Pinpoint the cell where the given text exists, returning its (x, y) midpoint coordinate. 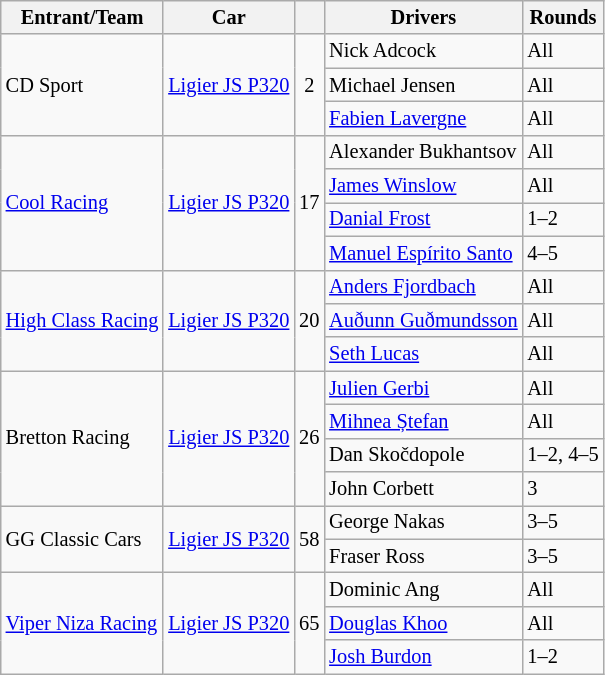
Fraser Ross (423, 556)
58 (309, 538)
Drivers (423, 17)
Dominic Ang (423, 589)
Cool Racing (82, 202)
GG Classic Cars (82, 538)
Rounds (564, 17)
Douglas Khoo (423, 623)
Alexander Bukhantsov (423, 152)
Josh Burdon (423, 657)
3 (564, 489)
Auðunn Guðmundsson (423, 320)
Manuel Espírito Santo (423, 253)
Danial Frost (423, 219)
17 (309, 202)
Julien Gerbi (423, 388)
Anders Fjordbach (423, 287)
65 (309, 622)
George Nakas (423, 522)
Bretton Racing (82, 438)
Entrant/Team (82, 17)
Seth Lucas (423, 354)
Mihnea Ștefan (423, 421)
CD Sport (82, 84)
20 (309, 320)
James Winslow (423, 186)
Viper Niza Racing (82, 622)
26 (309, 438)
Car (228, 17)
Michael Jensen (423, 85)
4–5 (564, 253)
1–2, 4–5 (564, 455)
Nick Adcock (423, 51)
John Corbett (423, 489)
Fabien Lavergne (423, 118)
Dan Skočdopole (423, 455)
High Class Racing (82, 320)
2 (309, 84)
